Locate the cell with the specified text and output its (x, y) center coordinate. 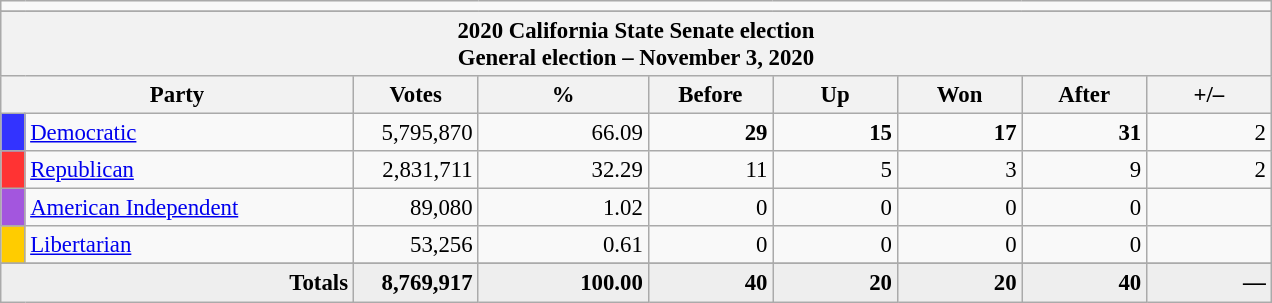
Up (836, 95)
5 (836, 170)
Republican (189, 170)
American Independent (189, 208)
15 (836, 133)
After (1084, 95)
5,795,870 (416, 133)
Party (178, 95)
2,831,711 (416, 170)
Libertarian (189, 245)
53,256 (416, 245)
Won (960, 95)
100.00 (563, 283)
Democratic (189, 133)
+/– (1208, 95)
3 (960, 170)
9 (1084, 170)
% (563, 95)
32.29 (563, 170)
Before (710, 95)
66.09 (563, 133)
31 (1084, 133)
11 (710, 170)
8,769,917 (416, 283)
Totals (178, 283)
1.02 (563, 208)
89,080 (416, 208)
0.61 (563, 245)
— (1208, 283)
2020 California State Senate electionGeneral election – November 3, 2020 (636, 44)
Votes (416, 95)
29 (710, 133)
17 (960, 133)
